Provide the (x, y) coordinate of the cell's center where the given text is located.  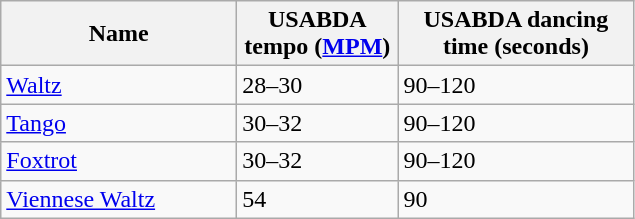
Name (119, 34)
28–30 (318, 85)
90 (516, 199)
Waltz (119, 85)
Foxtrot (119, 161)
USABDA tempo (MPM) (318, 34)
Tango (119, 123)
USABDA dancing time (seconds) (516, 34)
Viennese Waltz (119, 199)
54 (318, 199)
